Extract the (X, Y) coordinate from the center of the cell holding the provided text.  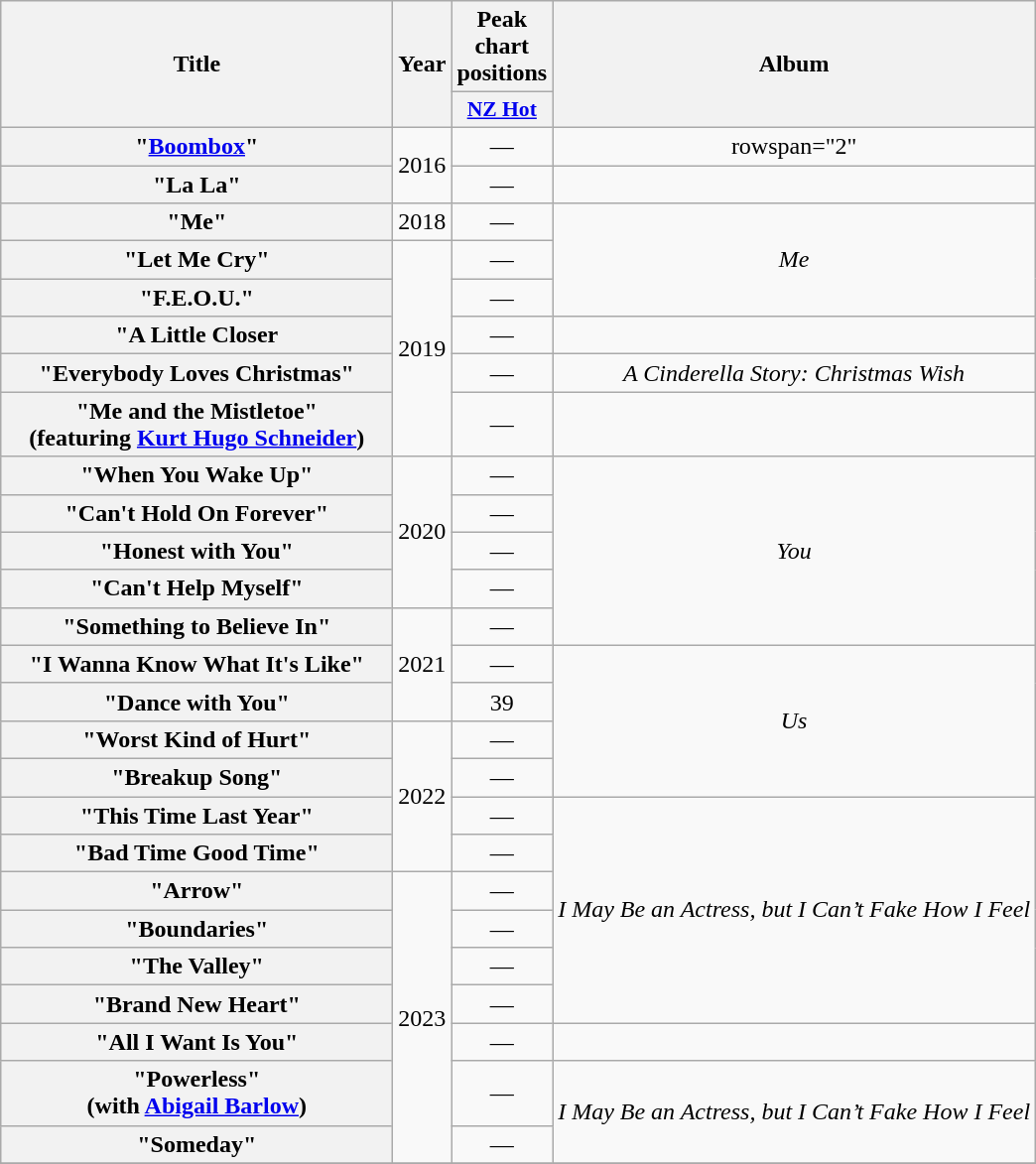
"Dance with You" (196, 702)
2018 (423, 222)
Us (794, 720)
"La La" (196, 184)
2016 (423, 165)
"I Wanna Know What It's Like" (196, 664)
A Cinderella Story: Christmas Wish (794, 373)
"Honest with You" (196, 551)
Year (423, 65)
Title (196, 65)
"Boundaries" (196, 929)
2022 (423, 796)
Me (794, 260)
"A Little Closer (196, 335)
You (794, 551)
"Me and the Mistletoe"(featuring Kurt Hugo Schneider) (196, 425)
"Let Me Cry" (196, 260)
"Can't Help Myself" (196, 588)
"Boombox" (196, 146)
Album (794, 65)
39 (502, 702)
"Bad Time Good Time" (196, 853)
"Brand New Heart" (196, 1004)
"Worst Kind of Hurt" (196, 739)
"Something to Believe In" (196, 626)
"Me" (196, 222)
rowspan="2" (794, 146)
2021 (423, 664)
NZ Hot (502, 110)
"Breakup Song" (196, 777)
"F.E.O.U." (196, 298)
"Someday" (196, 1144)
"This Time Last Year" (196, 815)
"When You Wake Up" (196, 475)
"All I Want Is You" (196, 1042)
2019 (423, 349)
"Arrow" (196, 891)
Peak chart positions (502, 47)
"Everybody Loves Christmas" (196, 373)
"Can't Hold On Forever" (196, 513)
2020 (423, 532)
"The Valley" (196, 967)
"Powerless"(with Abigail Barlow) (196, 1094)
2023 (423, 1018)
